Provide the (X, Y) coordinate of the cell's center where the given text is located.  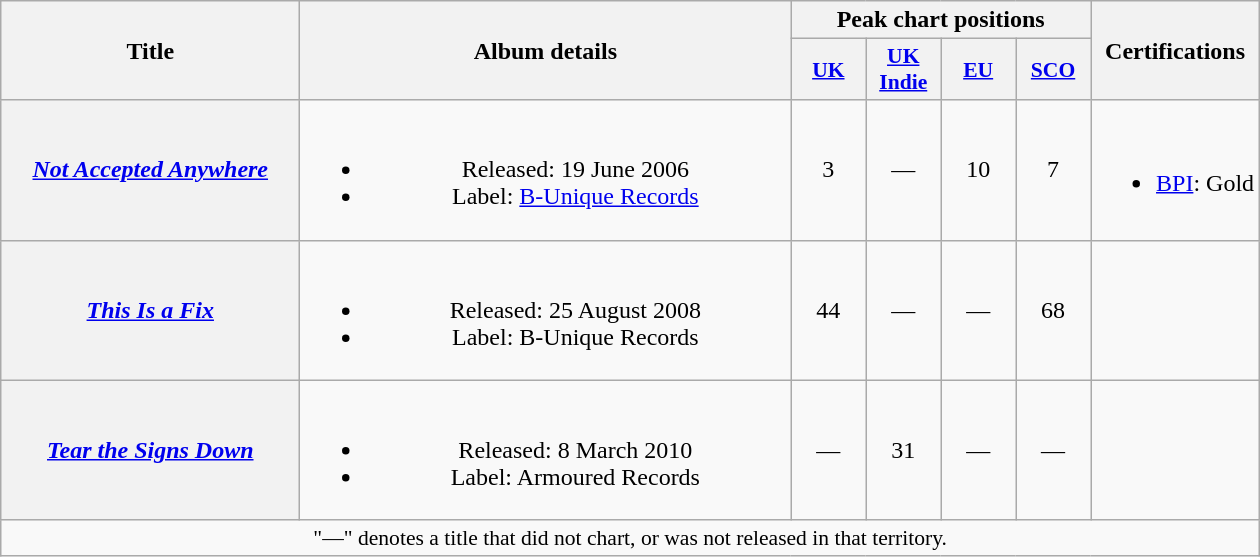
44 (828, 310)
31 (904, 450)
EU (978, 70)
This Is a Fix (150, 310)
UKIndie (904, 70)
Released: 19 June 2006Label: B-Unique Records (546, 170)
Tear the Signs Down (150, 450)
3 (828, 170)
7 (1054, 170)
Released: 25 August 2008Label: B-Unique Records (546, 310)
68 (1054, 310)
Not Accepted Anywhere (150, 170)
10 (978, 170)
SCO (1054, 70)
Peak chart positions (941, 20)
BPI: Gold (1174, 170)
Certifications (1174, 50)
UK (828, 70)
Title (150, 50)
"—" denotes a title that did not chart, or was not released in that territory. (630, 538)
Album details (546, 50)
Released: 8 March 2010Label: Armoured Records (546, 450)
